Locate the cell with the specified text and output its [X, Y] center coordinate. 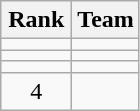
4 [36, 91]
Team [106, 20]
Rank [36, 20]
